Pinpoint the cell where the given text exists, returning its [X, Y] midpoint coordinate. 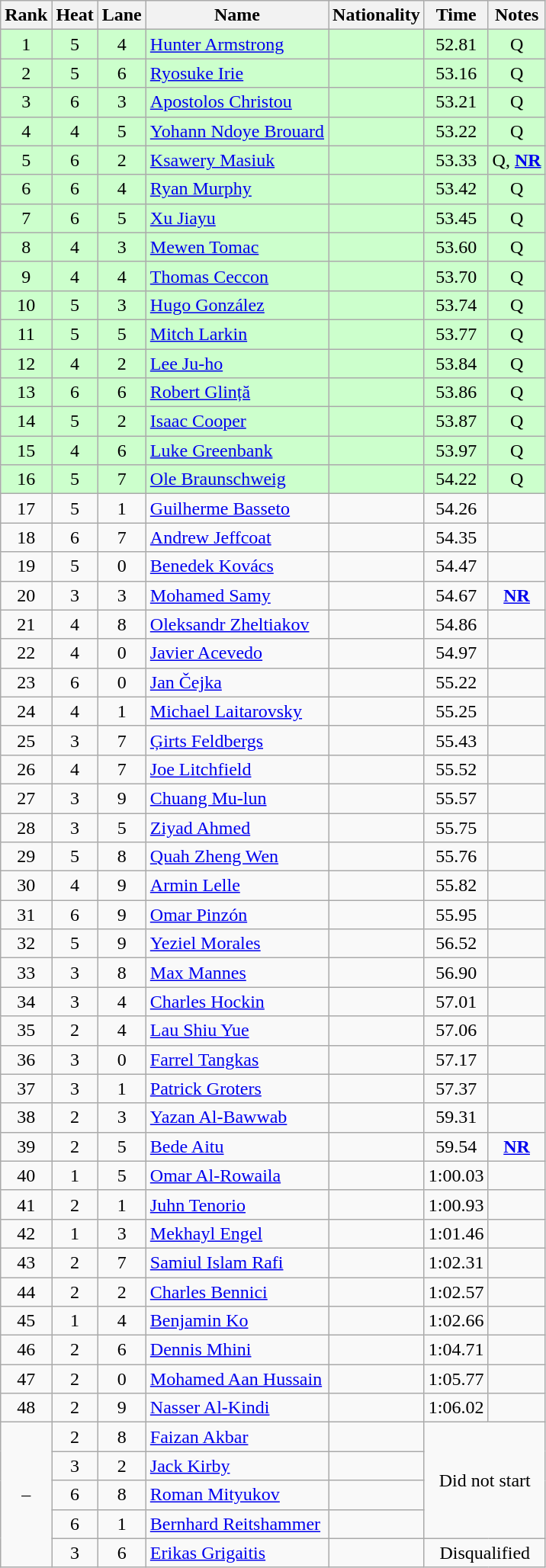
44 [26, 1292]
1:01.46 [456, 1233]
Robert Glință [236, 393]
1:00.03 [456, 1175]
55.43 [456, 740]
13 [26, 393]
57.01 [456, 1002]
Jack Kirby [236, 1466]
Nationality [377, 15]
Ryosuke Irie [236, 73]
1:02.66 [456, 1321]
29 [26, 857]
Javier Acevedo [236, 653]
15 [26, 451]
Armin Lelle [236, 886]
Xu Jiayu [236, 218]
19 [26, 566]
16 [26, 479]
53.70 [456, 276]
25 [26, 740]
Yazan Al-Bawwab [236, 1117]
Charles Bennici [236, 1292]
Yohann Ndoye Brouard [236, 131]
53.86 [456, 393]
33 [26, 973]
Q, NR [517, 160]
55.52 [456, 769]
54.97 [456, 653]
Mitch Larkin [236, 334]
Andrew Jeffcoat [236, 537]
Rank [26, 15]
57.06 [456, 1031]
Omar Al-Rowaila [236, 1175]
1:02.57 [456, 1292]
43 [26, 1262]
1:06.02 [456, 1408]
Nasser Al-Kindi [236, 1408]
Apostolos Christou [236, 102]
Hunter Armstrong [236, 44]
Jan Čejka [236, 682]
10 [26, 305]
47 [26, 1379]
18 [26, 537]
Ziyad Ahmed [236, 827]
Hugo González [236, 305]
32 [26, 944]
30 [26, 886]
Ksawery Masiuk [236, 160]
Did not start [485, 1480]
34 [26, 1002]
Ryan Murphy [236, 189]
Guilherme Basseto [236, 508]
35 [26, 1031]
57.17 [456, 1060]
Lau Shiu Yue [236, 1031]
Lane [122, 15]
Oleksandr Zheltiakov [236, 624]
Juhn Tenorio [236, 1204]
Patrick Groters [236, 1089]
Time [456, 15]
1:02.31 [456, 1262]
Heat [75, 15]
54.22 [456, 479]
59.31 [456, 1117]
Luke Greenbank [236, 451]
57.37 [456, 1089]
Disqualified [485, 1553]
14 [26, 422]
28 [26, 827]
Farrel Tangkas [236, 1060]
24 [26, 711]
46 [26, 1350]
Yeziel Morales [236, 944]
53.16 [456, 73]
22 [26, 653]
54.26 [456, 508]
Bede Aitu [236, 1146]
55.75 [456, 827]
53.84 [456, 364]
Benedek Kovács [236, 566]
Michael Laitarovsky [236, 711]
Bernhard Reitshammer [236, 1524]
Thomas Ceccon [236, 276]
55.57 [456, 798]
Mekhayl Engel [236, 1233]
52.81 [456, 44]
55.25 [456, 711]
Benjamin Ko [236, 1321]
53.33 [456, 160]
31 [26, 915]
Isaac Cooper [236, 422]
Dennis Mhini [236, 1350]
Quah Zheng Wen [236, 857]
11 [26, 334]
Max Mannes [236, 973]
59.54 [456, 1146]
1:00.93 [456, 1204]
53.42 [456, 189]
Samiul Islam Rafi [236, 1262]
Mohamed Samy [236, 595]
Notes [517, 15]
53.77 [456, 334]
Mewen Tomac [236, 247]
56.90 [456, 973]
54.35 [456, 537]
Joe Litchfield [236, 769]
Omar Pinzón [236, 915]
40 [26, 1175]
Roman Mityukov [236, 1495]
53.60 [456, 247]
12 [26, 364]
53.21 [456, 102]
20 [26, 595]
Chuang Mu-lun [236, 798]
53.45 [456, 218]
37 [26, 1089]
48 [26, 1408]
53.87 [456, 422]
Ole Braunschweig [236, 479]
53.74 [456, 305]
27 [26, 798]
55.76 [456, 857]
41 [26, 1204]
53.22 [456, 131]
Charles Hockin [236, 1002]
38 [26, 1117]
1:04.71 [456, 1350]
39 [26, 1146]
55.95 [456, 915]
55.22 [456, 682]
36 [26, 1060]
Name [236, 15]
Ģirts Feldbergs [236, 740]
42 [26, 1233]
26 [26, 769]
– [26, 1495]
Faizan Akbar [236, 1437]
54.47 [456, 566]
21 [26, 624]
23 [26, 682]
45 [26, 1321]
54.86 [456, 624]
56.52 [456, 944]
1:05.77 [456, 1379]
Erikas Grigaitis [236, 1553]
17 [26, 508]
53.97 [456, 451]
55.82 [456, 886]
Lee Ju-ho [236, 364]
54.67 [456, 595]
Mohamed Aan Hussain [236, 1379]
